For the text-containing cell, return its midpoint in (X, Y) coordinate format. 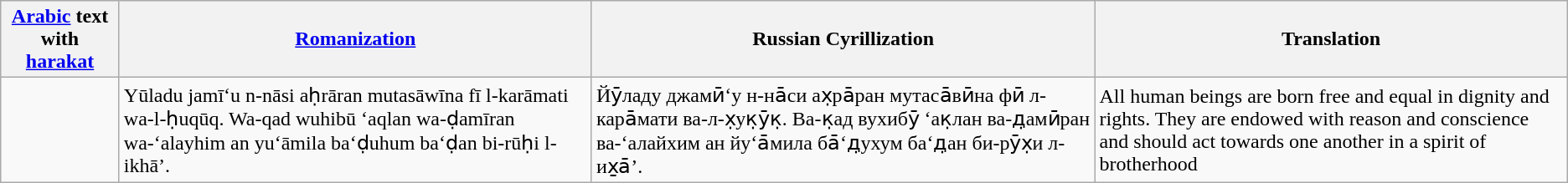
Romanization (355, 39)
Translation (1331, 39)
Arabic text with harakat (60, 39)
Russian Cyrillization (843, 39)
